Locate the cell with the specified text and output its [X, Y] center coordinate. 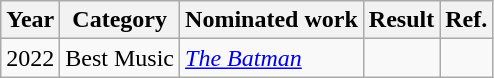
Category [120, 20]
Result [401, 20]
2022 [30, 58]
Year [30, 20]
Best Music [120, 58]
The Batman [272, 58]
Nominated work [272, 20]
Ref. [466, 20]
